Locate the cell with the specified text and output its [x, y] center coordinate. 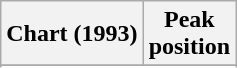
Peakposition [189, 34]
Chart (1993) [72, 34]
